Return the [x, y] coordinate for the center point of the cell that contains the specified text.  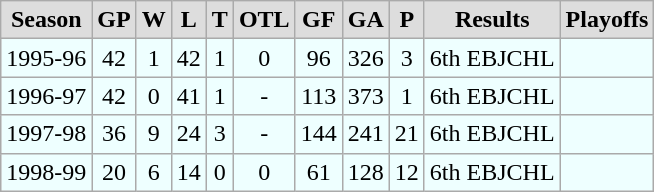
1997-98 [46, 134]
1996-97 [46, 96]
373 [366, 96]
21 [406, 134]
113 [318, 96]
GP [114, 20]
6 [154, 172]
12 [406, 172]
41 [188, 96]
GF [318, 20]
20 [114, 172]
14 [188, 172]
326 [366, 58]
W [154, 20]
T [220, 20]
144 [318, 134]
Results [492, 20]
Season [46, 20]
36 [114, 134]
1998-99 [46, 172]
61 [318, 172]
128 [366, 172]
241 [366, 134]
9 [154, 134]
OTL [264, 20]
L [188, 20]
24 [188, 134]
P [406, 20]
Playoffs [607, 20]
1995-96 [46, 58]
GA [366, 20]
96 [318, 58]
